Extract the (X, Y) coordinate from the center of the cell holding the provided text.  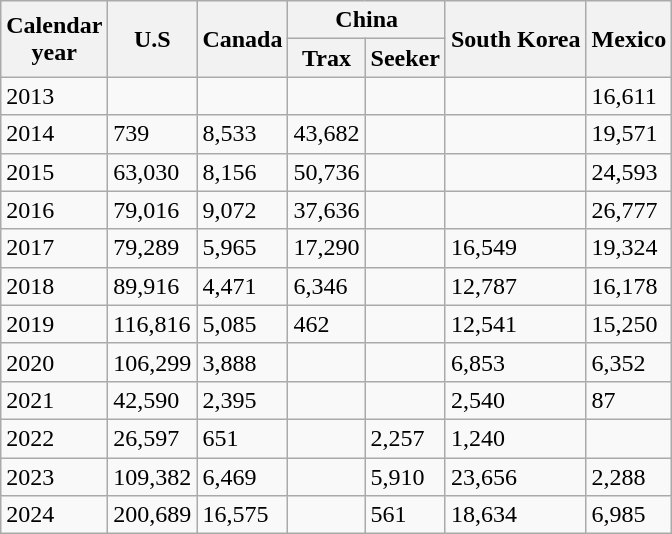
2,288 (629, 477)
23,656 (516, 477)
2019 (54, 324)
37,636 (326, 210)
19,324 (629, 248)
1,240 (516, 438)
26,597 (152, 438)
462 (326, 324)
5,965 (242, 248)
6,853 (516, 362)
2022 (54, 438)
79,289 (152, 248)
42,590 (152, 400)
89,916 (152, 286)
5,910 (405, 477)
16,611 (629, 96)
651 (242, 438)
9,072 (242, 210)
South Korea (516, 39)
Trax (326, 58)
Seeker (405, 58)
Mexico (629, 39)
63,030 (152, 172)
43,682 (326, 134)
200,689 (152, 515)
16,549 (516, 248)
5,085 (242, 324)
2016 (54, 210)
18,634 (516, 515)
2,395 (242, 400)
Calendaryear (54, 39)
17,290 (326, 248)
2013 (54, 96)
16,178 (629, 286)
79,016 (152, 210)
4,471 (242, 286)
2024 (54, 515)
2017 (54, 248)
6,352 (629, 362)
15,250 (629, 324)
561 (405, 515)
U.S (152, 39)
2,257 (405, 438)
8,533 (242, 134)
12,541 (516, 324)
50,736 (326, 172)
2,540 (516, 400)
3,888 (242, 362)
2015 (54, 172)
16,575 (242, 515)
2021 (54, 400)
6,346 (326, 286)
2018 (54, 286)
109,382 (152, 477)
China (366, 20)
6,469 (242, 477)
Canada (242, 39)
116,816 (152, 324)
2023 (54, 477)
26,777 (629, 210)
2014 (54, 134)
87 (629, 400)
19,571 (629, 134)
2020 (54, 362)
6,985 (629, 515)
106,299 (152, 362)
739 (152, 134)
12,787 (516, 286)
8,156 (242, 172)
24,593 (629, 172)
